Identify which cell holds the provided text, then report its [X, Y] central coordinate. 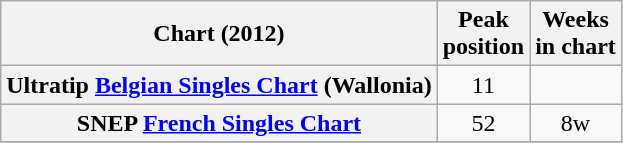
Ultratip Belgian Singles Chart (Wallonia) [219, 85]
SNEP French Singles Chart [219, 123]
Weeksin chart [576, 34]
52 [483, 123]
Chart (2012) [219, 34]
11 [483, 85]
8w [576, 123]
Peakposition [483, 34]
